Determine the [x, y] coordinate at the center of the cell enclosing the given text.  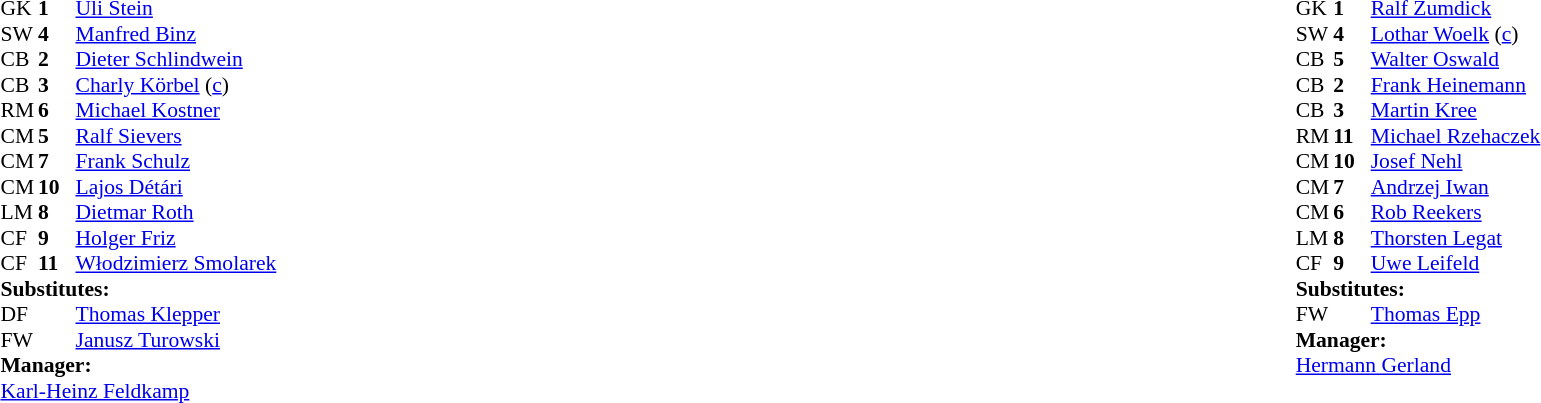
Thomas Epp [1456, 315]
Frank Heinemann [1456, 85]
Dieter Schlindwein [176, 59]
Janusz Turowski [176, 340]
Michael Rzehaczek [1456, 136]
DF [19, 315]
Manfred Binz [176, 34]
Michael Kostner [176, 111]
Hermann Gerland [1418, 365]
Uwe Leifeld [1456, 263]
Włodzimierz Smolarek [176, 263]
Martin Kree [1456, 111]
Rob Reekers [1456, 213]
Frank Schulz [176, 161]
Andrzej Iwan [1456, 187]
Ralf Sievers [176, 136]
Josef Nehl [1456, 161]
Lajos Détári [176, 187]
Lothar Woelk (c) [1456, 34]
Charly Körbel (c) [176, 85]
Walter Oswald [1456, 59]
Holger Friz [176, 238]
Dietmar Roth [176, 213]
Thorsten Legat [1456, 238]
Thomas Klepper [176, 315]
